Return (X, Y) of the center of cell containing provided text 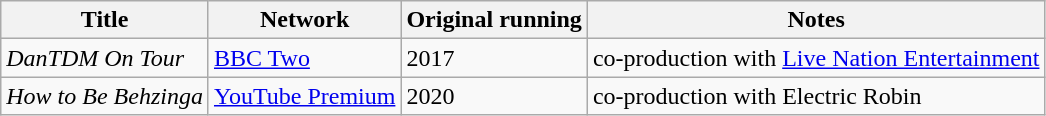
2017 (494, 58)
Original running (494, 20)
Title (105, 20)
Notes (816, 20)
How to Be Behzinga (105, 96)
Network (304, 20)
DanTDM On Tour (105, 58)
co-production with Live Nation Entertainment (816, 58)
co-production with Electric Robin (816, 96)
2020 (494, 96)
BBC Two (304, 58)
YouTube Premium (304, 96)
